From the cell containing the given text, extract its center point as (X, Y) coordinate. 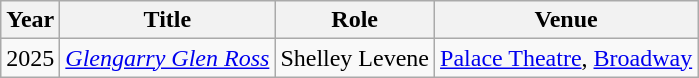
Venue (566, 20)
Shelley Levene (355, 58)
Title (168, 20)
Year (30, 20)
Glengarry Glen Ross (168, 58)
Role (355, 20)
Palace Theatre, Broadway (566, 58)
2025 (30, 58)
